Extract the [X, Y] coordinate from the center of the cell holding the provided text.  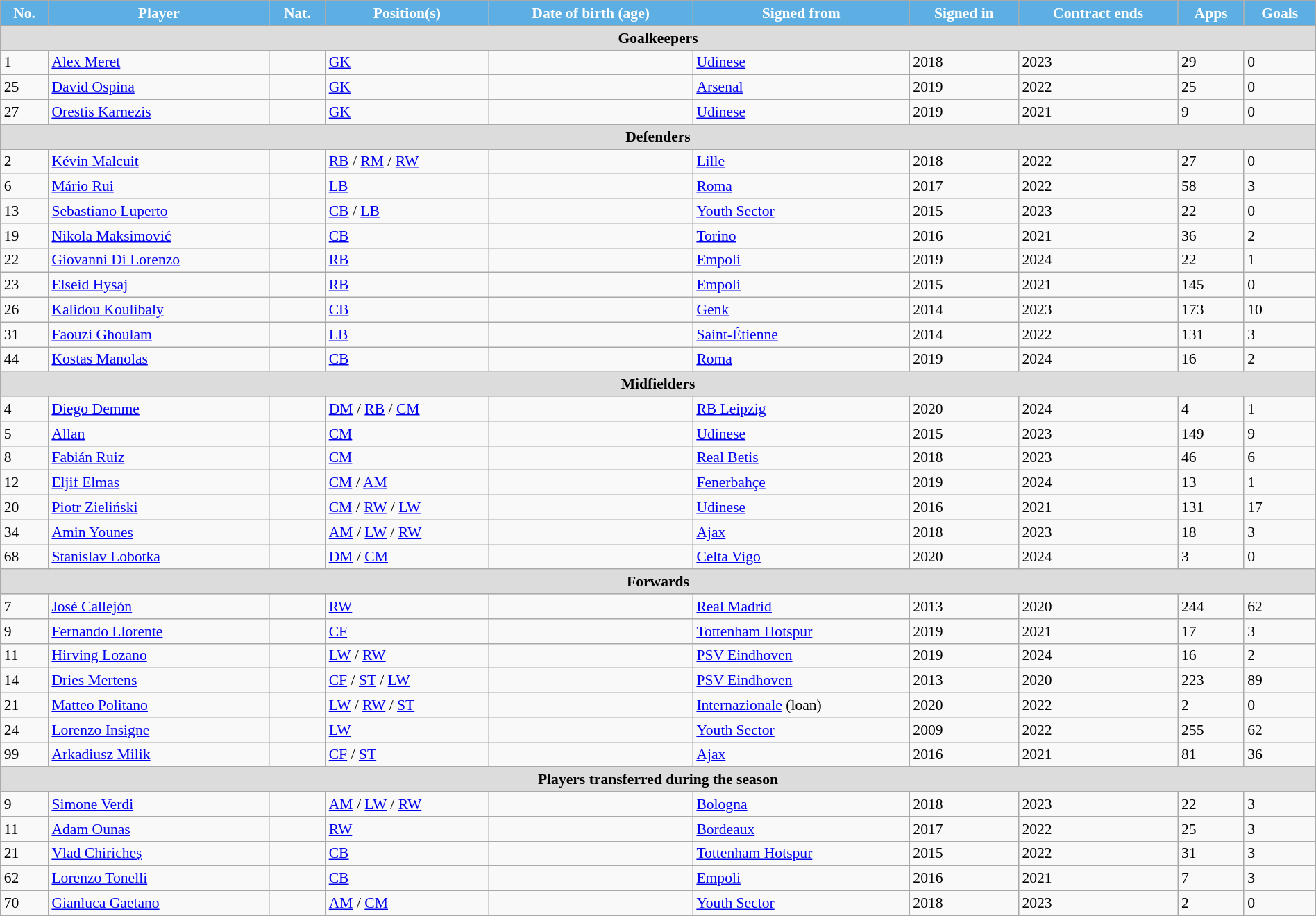
24 [25, 730]
CB / LB [407, 211]
LW / RW [407, 656]
Genk [801, 310]
Fenerbahçe [801, 483]
12 [25, 483]
Arkadiusz Milik [158, 755]
149 [1210, 434]
Amin Younes [158, 532]
Vlad Chiricheș [158, 854]
Position(s) [407, 13]
255 [1210, 730]
CF / ST / LW [407, 681]
Celta Vigo [801, 557]
Lorenzo Insigne [158, 730]
Kévin Malcuit [158, 162]
Forwards [658, 582]
Kalidou Koulibaly [158, 310]
Signed in [963, 13]
Lorenzo Tonelli [158, 879]
Goals [1280, 13]
Defenders [658, 137]
Eljif Elmas [158, 483]
David Ospina [158, 87]
Fabián Ruiz [158, 458]
DM / CM [407, 557]
Mário Rui [158, 187]
LW / RW / ST [407, 706]
58 [1210, 187]
244 [1210, 607]
Midfielders [658, 384]
Nikola Maksimović [158, 236]
DM / RB / CM [407, 409]
Sebastiano Luperto [158, 211]
Arsenal [801, 87]
8 [25, 458]
Kostas Manolas [158, 359]
Internazionale (loan) [801, 706]
LW [407, 730]
Dries Mertens [158, 681]
18 [1210, 532]
Diego Demme [158, 409]
Adam Ounas [158, 829]
89 [1280, 681]
145 [1210, 285]
46 [1210, 458]
29 [1210, 62]
Matteo Politano [158, 706]
Fernando Llorente [158, 631]
No. [25, 13]
Stanislav Lobotka [158, 557]
Gianluca Gaetano [158, 904]
Apps [1210, 13]
AM / CM [407, 904]
Saint-Étienne [801, 334]
Simone Verdi [158, 804]
Piotr Zieliński [158, 508]
José Callejón [158, 607]
CM / AM [407, 483]
Bologna [801, 804]
Lille [801, 162]
Nat. [297, 13]
CF / ST [407, 755]
Elseid Hysaj [158, 285]
Contract ends [1098, 13]
Torino [801, 236]
Alex Meret [158, 62]
Goalkeepers [658, 38]
173 [1210, 310]
Players transferred during the season [658, 780]
20 [25, 508]
Hirving Lozano [158, 656]
23 [25, 285]
5 [25, 434]
Real Madrid [801, 607]
19 [25, 236]
RB / RM / RW [407, 162]
Orestis Karnezis [158, 112]
CF [407, 631]
2009 [963, 730]
Real Betis [801, 458]
Signed from [801, 13]
44 [25, 359]
CM / RW / LW [407, 508]
70 [25, 904]
Allan [158, 434]
99 [25, 755]
Faouzi Ghoulam [158, 334]
Giovanni Di Lorenzo [158, 260]
Player [158, 13]
RB Leipzig [801, 409]
Bordeaux [801, 829]
26 [25, 310]
223 [1210, 681]
81 [1210, 755]
14 [25, 681]
10 [1280, 310]
34 [25, 532]
Date of birth (age) [591, 13]
68 [25, 557]
